From the cell containing the given text, extract its center point as [x, y] coordinate. 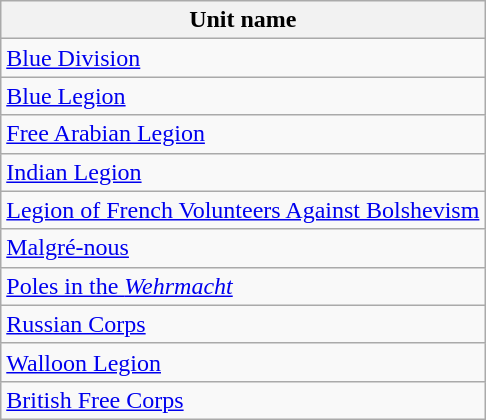
Blue Division [243, 58]
Legion of French Volunteers Against Bolshevism [243, 210]
British Free Corps [243, 400]
Poles in the Wehrmacht [243, 286]
Unit name [243, 20]
Free Arabian Legion [243, 134]
Blue Legion [243, 96]
Indian Legion [243, 172]
Malgré-nous [243, 248]
Russian Corps [243, 324]
Walloon Legion [243, 362]
